For the text-containing cell, return its midpoint in (X, Y) coordinate format. 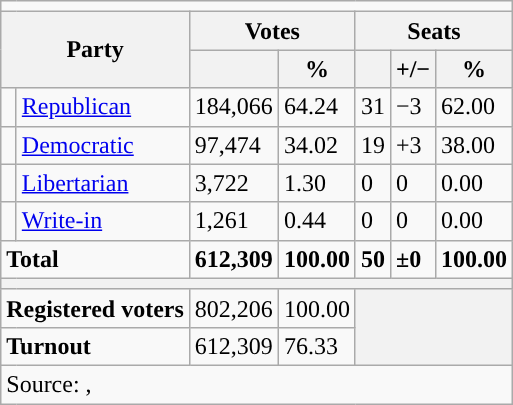
19 (372, 145)
50 (372, 259)
Total (96, 259)
3,722 (234, 183)
802,206 (234, 308)
38.00 (474, 145)
76.33 (316, 346)
Libertarian (102, 183)
+/− (412, 69)
34.02 (316, 145)
62.00 (474, 107)
Seats (434, 31)
+3 (412, 145)
97,474 (234, 145)
−3 (412, 107)
31 (372, 107)
Republican (102, 107)
Registered voters (96, 308)
Votes (272, 31)
Write-in (102, 221)
64.24 (316, 107)
Party (96, 50)
±0 (412, 259)
Turnout (96, 346)
1,261 (234, 221)
1.30 (316, 183)
0.44 (316, 221)
Source: , (257, 384)
Democratic (102, 145)
184,066 (234, 107)
